Extract the [X, Y] coordinate from the center of the cell holding the provided text.  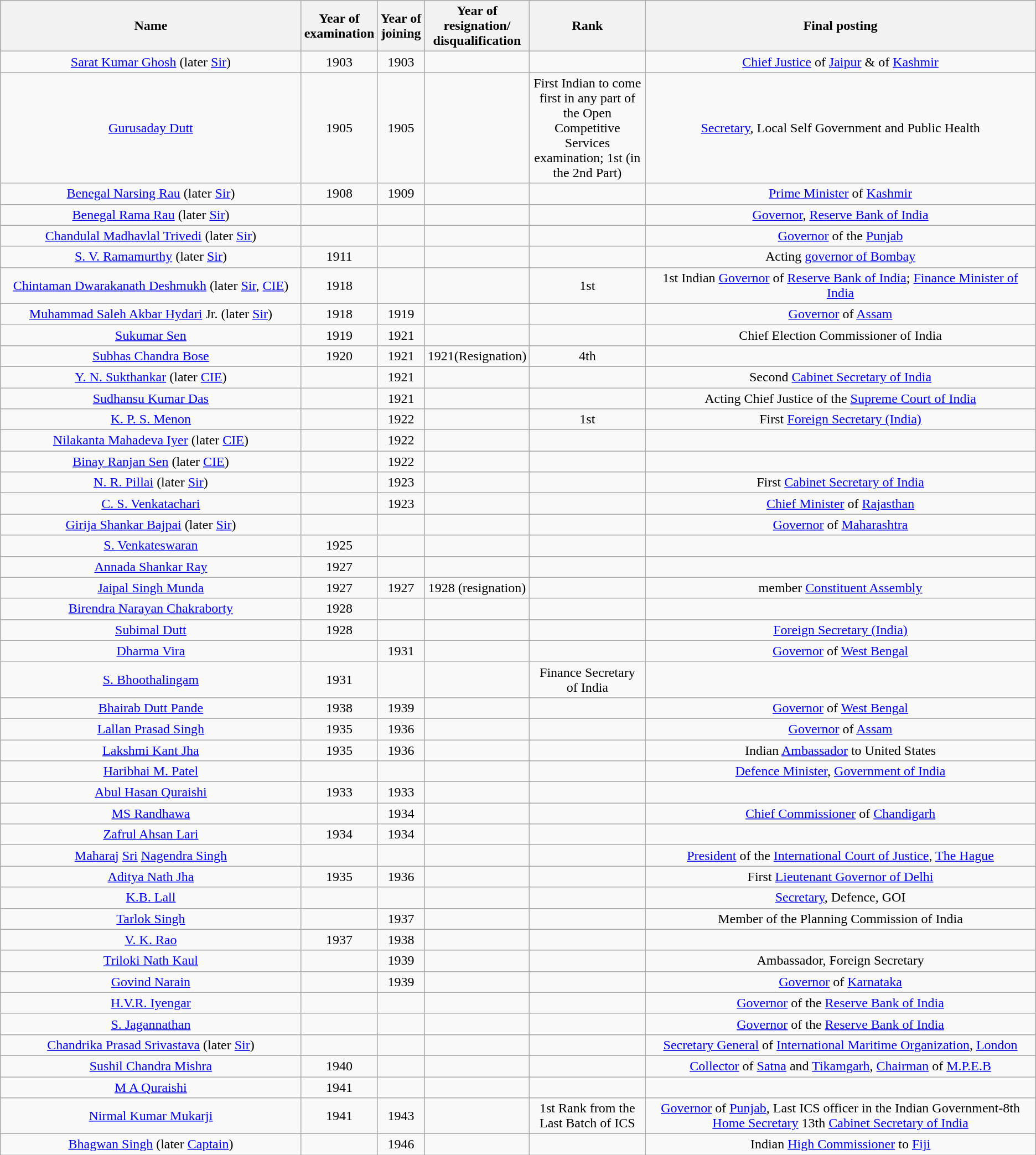
Tarlok Singh [151, 919]
Second Cabinet Secretary of India [840, 377]
Lallan Prasad Singh [151, 729]
Dharma Vira [151, 651]
Benegal Rama Rau (later Sir) [151, 215]
Year of joining [401, 26]
Chief Minister of Rajasthan [840, 504]
S. Venkateswaran [151, 546]
Secretary General of International Maritime Organization, London [840, 1045]
Year of examination [339, 26]
Governor of the Punjab [840, 236]
Sudhansu Kumar Das [151, 398]
1921(Resignation) [477, 356]
Governor of Karnataka [840, 982]
1946 [401, 1144]
Chief Justice of Jaipur & of Kashmir [840, 62]
Sarat Kumar Ghosh (later Sir) [151, 62]
Secretary, Local Self Government and Public Health [840, 128]
1928 (resignation) [477, 588]
4th [588, 356]
Govind Narain [151, 982]
Chandulal Madhavlal Trivedi (later Sir) [151, 236]
S. Jagannathan [151, 1024]
First Cabinet Secretary of India [840, 483]
Indian High Commissioner to Fiji [840, 1144]
Chandrika Prasad Srivastava (later Sir) [151, 1045]
MS Randhawa [151, 814]
Acting Chief Justice of the Supreme Court of India [840, 398]
S. Bhoothalingam [151, 680]
Girija Shankar Bajpai (later Sir) [151, 525]
Nilakanta Mahadeva Iyer (later CIE) [151, 441]
Triloki Nath Kaul [151, 961]
K.B. Lall [151, 898]
Benegal Narsing Rau (later Sir) [151, 194]
Final posting [840, 26]
Gurusaday Dutt [151, 128]
Chief Election Commissioner of India [840, 335]
Subimal Dutt [151, 630]
Indian Ambassador to United States [840, 750]
H.V.R. Iyengar [151, 1003]
Year of resignation/ disqualification [477, 26]
C. S. Venkatachari [151, 504]
Secretary, Defence, GOI [840, 898]
Lakshmi Kant Jha [151, 750]
Governor of Punjab, Last ICS officer in the Indian Government-8th Home Secretary 13th Cabinet Secretary of India [840, 1116]
Prime Minister of Kashmir [840, 194]
Bhagwan Singh (later Captain) [151, 1144]
1940 [339, 1066]
M A Quraishi [151, 1087]
K. P. S. Menon [151, 419]
1st Indian Governor of Reserve Bank of India; Finance Minister of India [840, 286]
Haribhai M. Patel [151, 771]
President of the International Court of Justice, The Hague [840, 856]
Finance Secretary of India [588, 680]
1st Rank from the Last Batch of ICS [588, 1116]
1925 [339, 546]
N. R. Pillai (later Sir) [151, 483]
Member of the Planning Commission of India [840, 919]
First Foreign Secretary (India) [840, 419]
Chintaman Dwarakanath Deshmukh (later Sir, CIE) [151, 286]
Collector of Satna and Tikamgarh, Chairman of M.P.E.B [840, 1066]
Ambassador, Foreign Secretary [840, 961]
Governor of Maharashtra [840, 525]
Y. N. Sukthankar (later CIE) [151, 377]
Sukumar Sen [151, 335]
V. K. Rao [151, 940]
1943 [401, 1116]
Annada Shankar Ray [151, 567]
Zafrul Ahsan Lari [151, 835]
Sushil Chandra Mishra [151, 1066]
Muhammad Saleh Akbar Hydari Jr. (later Sir) [151, 314]
Abul Hasan Quraishi [151, 793]
Maharaj Sri Nagendra Singh [151, 856]
Rank [588, 26]
Defence Minister, Government of India [840, 771]
Foreign Secretary (India) [840, 630]
Subhas Chandra Bose [151, 356]
Governor, Reserve Bank of India [840, 215]
1909 [401, 194]
Nirmal Kumar Mukarji [151, 1116]
Binay Ranjan Sen (later CIE) [151, 462]
member Constituent Assembly [840, 588]
S. V. Ramamurthy (later Sir) [151, 257]
First Indian to come first in any part of the Open Competitive Services examination; 1st (in the 2nd Part) [588, 128]
Bhairab Dutt Pande [151, 708]
First Lieutenant Governor of Delhi [840, 877]
1911 [339, 257]
1920 [339, 356]
Birendra Narayan Chakraborty [151, 609]
Jaipal Singh Munda [151, 588]
1908 [339, 194]
Name [151, 26]
Chief Commissioner of Chandigarh [840, 814]
Acting governor of Bombay [840, 257]
Aditya Nath Jha [151, 877]
